Provide the (x, y) coordinate of the cell's center where the given text is located.  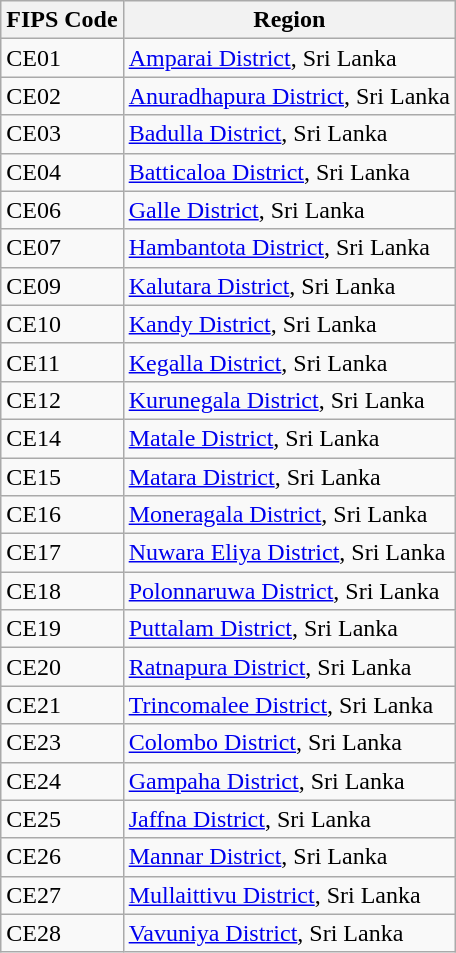
CE01 (62, 58)
Batticaloa District, Sri Lanka (289, 172)
CE19 (62, 629)
Polonnaruwa District, Sri Lanka (289, 591)
CE12 (62, 400)
CE20 (62, 667)
CE02 (62, 96)
Colombo District, Sri Lanka (289, 743)
CE07 (62, 248)
Vavuniya District, Sri Lanka (289, 933)
Galle District, Sri Lanka (289, 210)
Anuradhapura District, Sri Lanka (289, 96)
CE26 (62, 857)
Kegalla District, Sri Lanka (289, 362)
Puttalam District, Sri Lanka (289, 629)
Matale District, Sri Lanka (289, 438)
Trincomalee District, Sri Lanka (289, 705)
Kandy District, Sri Lanka (289, 324)
Jaffna District, Sri Lanka (289, 819)
Nuwara Eliya District, Sri Lanka (289, 553)
CE09 (62, 286)
Badulla District, Sri Lanka (289, 134)
CE15 (62, 477)
CE23 (62, 743)
Mannar District, Sri Lanka (289, 857)
Region (289, 20)
CE24 (62, 781)
Moneragala District, Sri Lanka (289, 515)
Kalutara District, Sri Lanka (289, 286)
Ratnapura District, Sri Lanka (289, 667)
FIPS Code (62, 20)
Mullaittivu District, Sri Lanka (289, 895)
Hambantota District, Sri Lanka (289, 248)
CE16 (62, 515)
CE11 (62, 362)
CE06 (62, 210)
CE27 (62, 895)
CE14 (62, 438)
Amparai District, Sri Lanka (289, 58)
Gampaha District, Sri Lanka (289, 781)
CE25 (62, 819)
Matara District, Sri Lanka (289, 477)
Kurunegala District, Sri Lanka (289, 400)
CE03 (62, 134)
CE21 (62, 705)
CE18 (62, 591)
CE04 (62, 172)
CE10 (62, 324)
CE28 (62, 933)
CE17 (62, 553)
